From the cell containing the given text, extract its center point as [X, Y] coordinate. 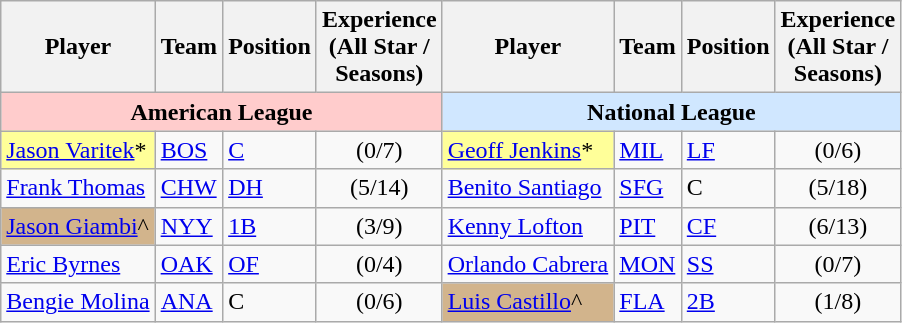
Orlando Cabrera [528, 264]
Eric Byrnes [78, 264]
Bengie Molina [78, 302]
SFG [648, 188]
ANA [189, 302]
CF [728, 226]
Geoff Jenkins* [528, 150]
2B [728, 302]
OAK [189, 264]
CHW [189, 188]
NYY [189, 226]
Benito Santiago [528, 188]
DH [270, 188]
Kenny Lofton [528, 226]
MIL [648, 150]
Frank Thomas [78, 188]
(5/14) [379, 188]
Jason Giambi^ [78, 226]
1B [270, 226]
Luis Castillo^ [528, 302]
National League [672, 112]
MON [648, 264]
Jason Varitek* [78, 150]
American League [222, 112]
(3/9) [379, 226]
(1/8) [838, 302]
PIT [648, 226]
LF [728, 150]
SS [728, 264]
(0/4) [379, 264]
BOS [189, 150]
FLA [648, 302]
(5/18) [838, 188]
(6/13) [838, 226]
OF [270, 264]
